Scan for the cell matching the given text and deliver its [X, Y] coordinate at center. 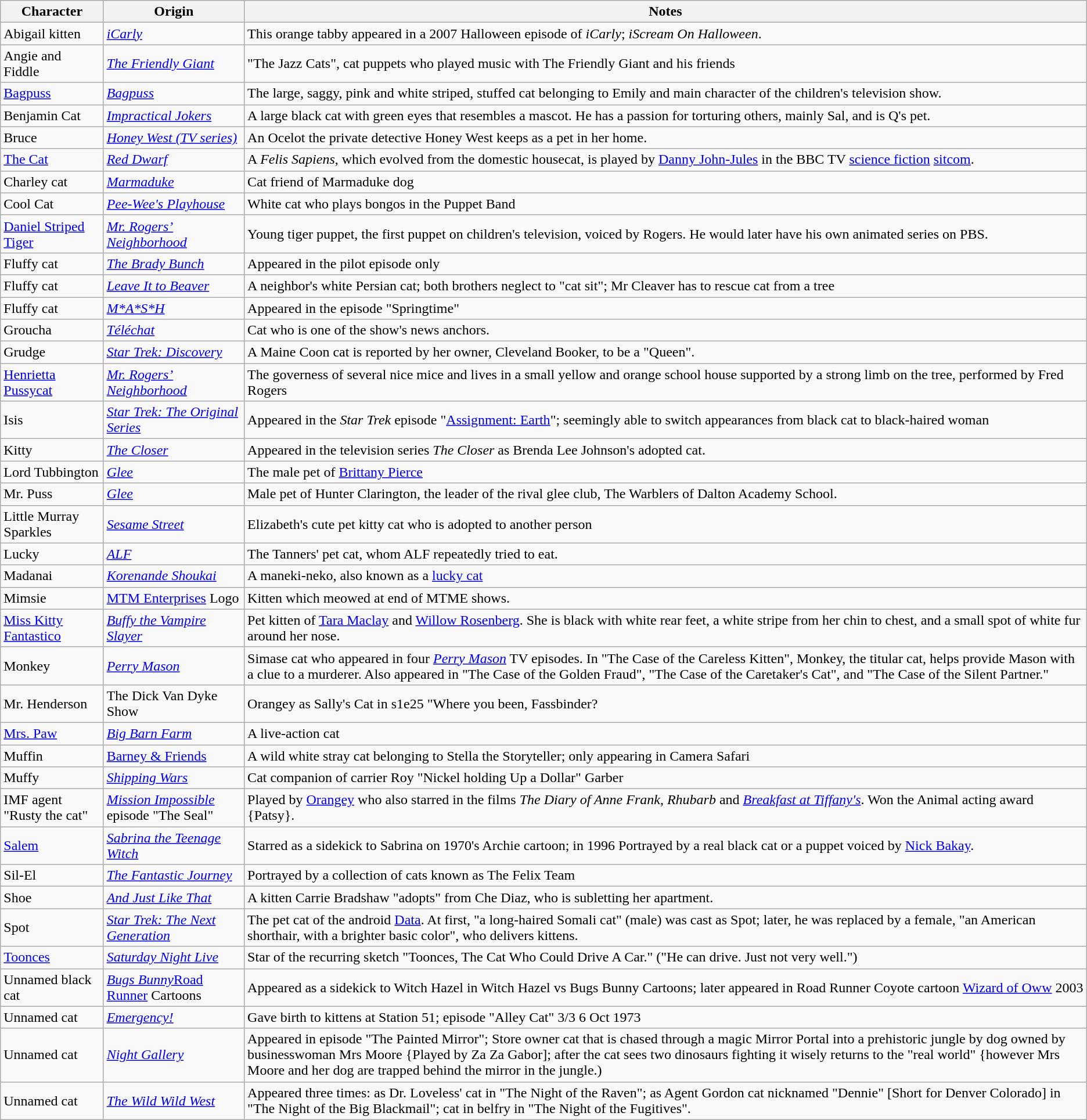
"The Jazz Cats", cat puppets who played music with The Friendly Giant and his friends [665, 64]
Groucha [52, 330]
Emergency! [174, 1017]
Big Barn Farm [174, 733]
Leave It to Beaver [174, 286]
Elizabeth's cute pet kitty cat who is adopted to another person [665, 524]
Toonces [52, 957]
Appeared in the pilot episode only [665, 264]
Male pet of Hunter Clarington, the leader of the rival glee club, The Warblers of Dalton Academy School. [665, 494]
A wild white stray cat belonging to Stella the Storyteller; only appearing in Camera Safari [665, 755]
The large, saggy, pink and white striped, stuffed cat belonging to Emily and main character of the children's television show. [665, 93]
Barney & Friends [174, 755]
Charley cat [52, 182]
A live-action cat [665, 733]
Muffy [52, 778]
Played by Orangey who also starred in the films The Diary of Anne Frank, Rhubarb and Breakfast at Tiffany's. Won the Animal acting award {Patsy}. [665, 808]
Mimsie [52, 598]
Night Gallery [174, 1055]
A neighbor's white Persian cat; both brothers neglect to "cat sit"; Mr Cleaver has to rescue cat from a tree [665, 286]
Lucky [52, 554]
The Closer [174, 450]
Mr. Henderson [52, 704]
Sil-El [52, 876]
Star Trek: The Original Series [174, 420]
Character [52, 12]
Miss Kitty Fantastico [52, 628]
ALF [174, 554]
A Felis Sapiens, which evolved from the domestic housecat, is played by Danny John-Jules in the BBC TV science fiction sitcom. [665, 160]
The Friendly Giant [174, 64]
Sabrina the Teenage Witch [174, 845]
Little Murray Sparkles [52, 524]
Pee-Wee's Playhouse [174, 204]
The Cat [52, 160]
A maneki-neko, also known as a lucky cat [665, 576]
Sesame Street [174, 524]
Bugs BunnyRoad Runner Cartoons [174, 987]
Buffy the Vampire Slayer [174, 628]
Starred as a sidekick to Sabrina on 1970's Archie cartoon; in 1996 Portrayed by a real black cat or a puppet voiced by Nick Bakay. [665, 845]
Mission Impossible episode "The Seal" [174, 808]
Benjamin Cat [52, 116]
The Dick Van Dyke Show [174, 704]
Cat companion of carrier Roy "Nickel holding Up a Dollar" Garber [665, 778]
The male pet of Brittany Pierce [665, 472]
The Fantastic Journey [174, 876]
The Wild Wild West [174, 1101]
Appeared in the episode "Springtime" [665, 308]
Isis [52, 420]
Kitty [52, 450]
Muffin [52, 755]
Portrayed by a collection of cats known as The Felix Team [665, 876]
And Just Like That [174, 898]
Appeared in the television series The Closer as Brenda Lee Johnson's adopted cat. [665, 450]
This orange tabby appeared in a 2007 Halloween episode of iCarly; iScream On Halloween. [665, 34]
Appeared as a sidekick to Witch Hazel in Witch Hazel vs Bugs Bunny Cartoons; later appeared in Road Runner Coyote cartoon Wizard of Oww 2003 [665, 987]
Star Trek: The Next Generation [174, 928]
Angie and Fiddle [52, 64]
Notes [665, 12]
Mrs. Paw [52, 733]
Perry Mason [174, 665]
Téléchat [174, 330]
M*A*S*H [174, 308]
Madanai [52, 576]
Marmaduke [174, 182]
Grudge [52, 352]
A large black cat with green eyes that resembles a mascot. He has a passion for torturing others, mainly Sal, and is Q's pet. [665, 116]
Gave birth to kittens at Station 51; episode "Alley Cat" 3/3 6 Oct 1973 [665, 1017]
A Maine Coon cat is reported by her owner, Cleveland Booker, to be a "Queen". [665, 352]
Impractical Jokers [174, 116]
iCarly [174, 34]
Mr. Puss [52, 494]
Red Dwarf [174, 160]
An Ocelot the private detective Honey West keeps as a pet in her home. [665, 138]
The Tanners' pet cat, whom ALF repeatedly tried to eat. [665, 554]
Daniel Striped Tiger [52, 233]
Kitten which meowed at end of MTME shows. [665, 598]
Cool Cat [52, 204]
Spot [52, 928]
Orangey as Sally's Cat in s1e25 "Where you been, Fassbinder? [665, 704]
Salem [52, 845]
A kitten Carrie Bradshaw "adopts" from Che Diaz, who is subletting her apartment. [665, 898]
Appeared in the Star Trek episode "Assignment: Earth"; seemingly able to switch appearances from black cat to black-haired woman [665, 420]
Shoe [52, 898]
Henrietta Pussycat [52, 382]
White cat who plays bongos in the Puppet Band [665, 204]
IMF agent "Rusty the cat" [52, 808]
Shipping Wars [174, 778]
Monkey [52, 665]
Unnamed black cat [52, 987]
Young tiger puppet, the first puppet on children's television, voiced by Rogers. He would later have his own animated series on PBS. [665, 233]
Bruce [52, 138]
Honey West (TV series) [174, 138]
Korenande Shoukai [174, 576]
Saturday Night Live [174, 957]
Cat who is one of the show's news anchors. [665, 330]
MTM Enterprises Logo [174, 598]
Star Trek: Discovery [174, 352]
The Brady Bunch [174, 264]
Lord Tubbington [52, 472]
Cat friend of Marmaduke dog [665, 182]
Origin [174, 12]
Star of the recurring sketch "Toonces, The Cat Who Could Drive A Car." ("He can drive. Just not very well.") [665, 957]
Abigail kitten [52, 34]
